Locate the cell with the specified text and output its [x, y] center coordinate. 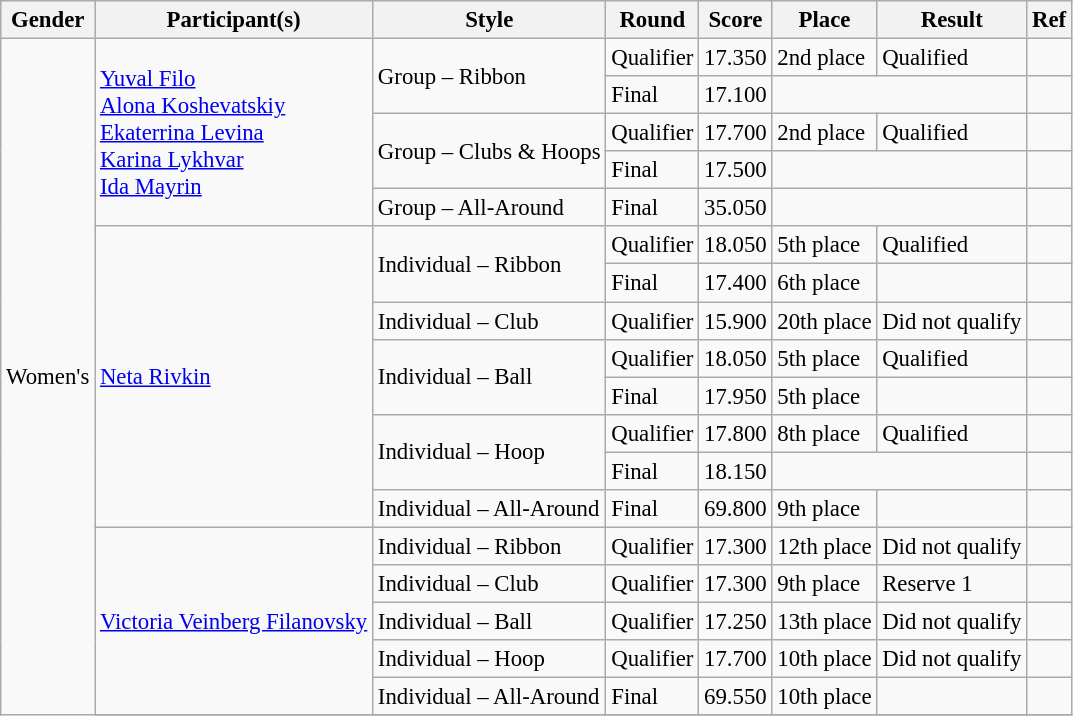
Score [736, 20]
Style [490, 20]
69.800 [736, 509]
17.400 [736, 283]
17.800 [736, 433]
17.950 [736, 396]
17.250 [736, 621]
15.900 [736, 321]
17.350 [736, 58]
Neta Rivkin [234, 376]
69.550 [736, 697]
18.150 [736, 471]
13th place [824, 621]
Yuval FiloAlona KoshevatskiyEkaterrina LevinaKarina LykhvarIda Mayrin [234, 133]
Result [952, 20]
Participant(s) [234, 20]
Reserve 1 [952, 584]
17.100 [736, 95]
6th place [824, 283]
Round [652, 20]
Group – Clubs & Hoops [490, 152]
20th place [824, 321]
Group – Ribbon [490, 76]
17.500 [736, 170]
35.050 [736, 208]
Gender [48, 20]
Women's [48, 378]
Ref [1050, 20]
Group – All-Around [490, 208]
Place [824, 20]
Victoria Veinberg Filanovsky [234, 621]
12th place [824, 546]
8th place [824, 433]
